Provide the [X, Y] coordinate of the cell's center where the given text is located.  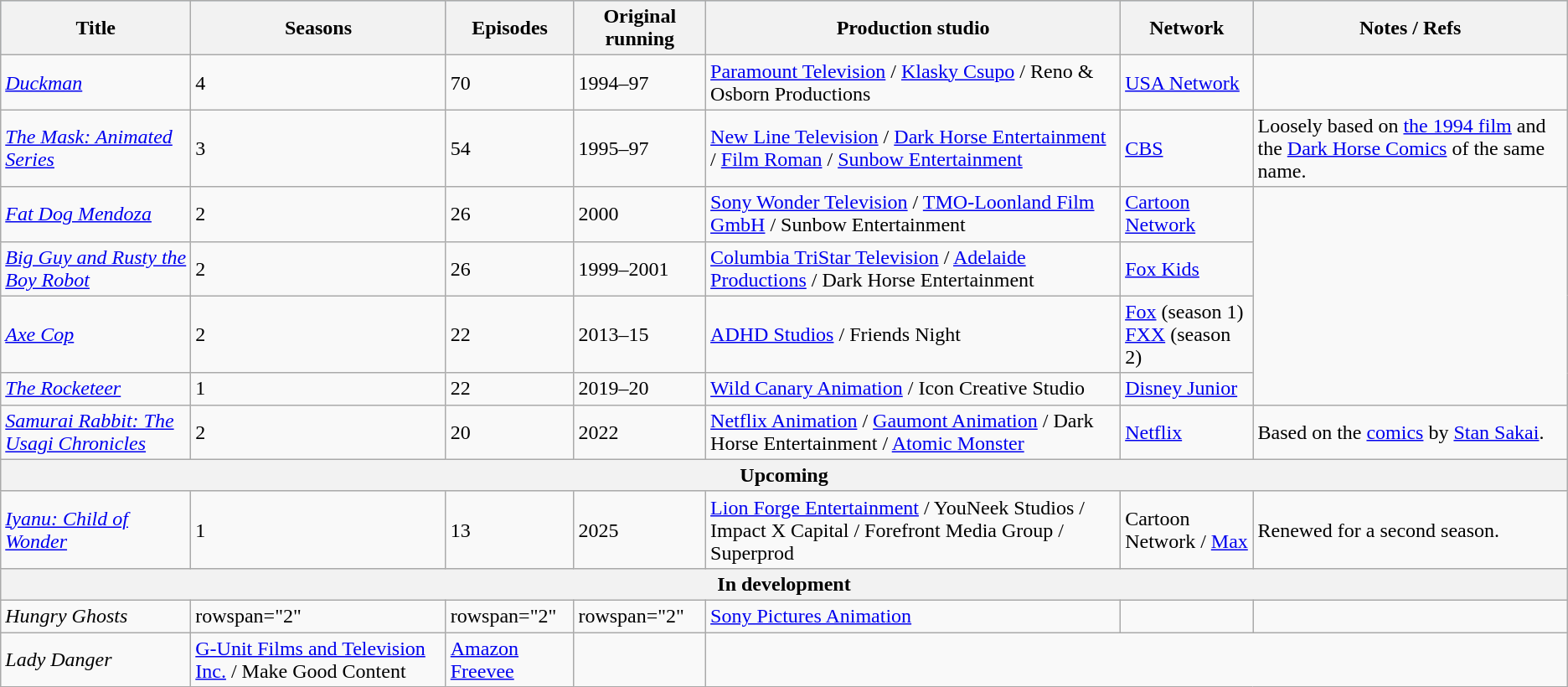
Sony Pictures Animation [913, 616]
Network [1187, 28]
Seasons [318, 28]
Samurai Rabbit: The Usagi Chronicles [95, 432]
Notes / Refs [1411, 28]
G-Unit Films and Television Inc. / Make Good Content [318, 659]
Fox Kids [1187, 268]
Loosely based on the 1994 film and the Dark Horse Comics of the same name. [1411, 148]
2000 [640, 214]
Original running [640, 28]
In development [784, 584]
Lady Danger [95, 659]
Hungry Ghosts [95, 616]
Columbia TriStar Television / Adelaide Productions / Dark Horse Entertainment [913, 268]
20 [509, 432]
The Rocketeer [95, 389]
70 [509, 82]
Title [95, 28]
2019–20 [640, 389]
Upcoming [784, 475]
Lion Forge Entertainment / YouNeek Studios / Impact X Capital / Forefront Media Group / Superprod [913, 529]
USA Network [1187, 82]
Cartoon Network [1187, 214]
Disney Junior [1187, 389]
Sony Wonder Television / TMO-Loonland Film GmbH / Sunbow Entertainment [913, 214]
3 [318, 148]
2013–15 [640, 334]
New Line Television / Dark Horse Entertainment / Film Roman / Sunbow Entertainment [913, 148]
1999–2001 [640, 268]
Axe Cop [95, 334]
Big Guy and Rusty the Boy Robot [95, 268]
Episodes [509, 28]
Duckman [95, 82]
2025 [640, 529]
CBS [1187, 148]
54 [509, 148]
Netflix [1187, 432]
Fox (season 1)FXX (season 2) [1187, 334]
Based on the comics by Stan Sakai. [1411, 432]
Renewed for a second season. [1411, 529]
Cartoon Network / Max [1187, 529]
Wild Canary Animation / Icon Creative Studio [913, 389]
4 [318, 82]
The Mask: Animated Series [95, 148]
ADHD Studios / Friends Night [913, 334]
Netflix Animation / Gaumont Animation / Dark Horse Entertainment / Atomic Monster [913, 432]
1994–97 [640, 82]
2022 [640, 432]
Amazon Freevee [509, 659]
Iyanu: Child of Wonder [95, 529]
13 [509, 529]
Paramount Television / Klasky Csupo / Reno & Osborn Productions [913, 82]
1995–97 [640, 148]
Fat Dog Mendoza [95, 214]
Production studio [913, 28]
